Pinpoint the cell where the given text exists, returning its (x, y) midpoint coordinate. 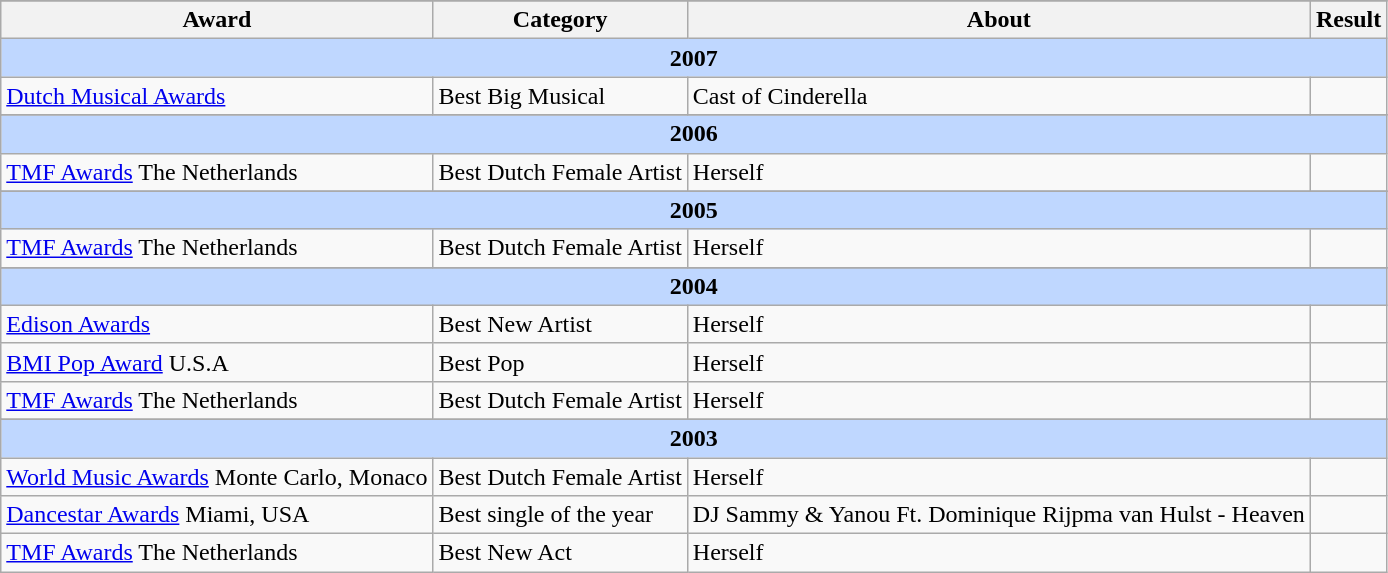
2005 (694, 210)
Best New Act (560, 553)
2004 (694, 286)
Dancestar Awards Miami, USA (217, 515)
2006 (694, 134)
Best Pop (560, 362)
2003 (694, 438)
Cast of Cinderella (998, 96)
Award (217, 20)
Edison Awards (217, 324)
Best single of the year (560, 515)
Dutch Musical Awards (217, 96)
Result (1348, 20)
Best Big Musical (560, 96)
BMI Pop Award U.S.A (217, 362)
World Music Awards Monte Carlo, Monaco (217, 477)
About (998, 20)
2007 (694, 58)
DJ Sammy & Yanou Ft. Dominique Rijpma van Hulst - Heaven (998, 515)
Best New Artist (560, 324)
Category (560, 20)
